Capture the cell that displays the provided text and extract its [X, Y] central coordinate. 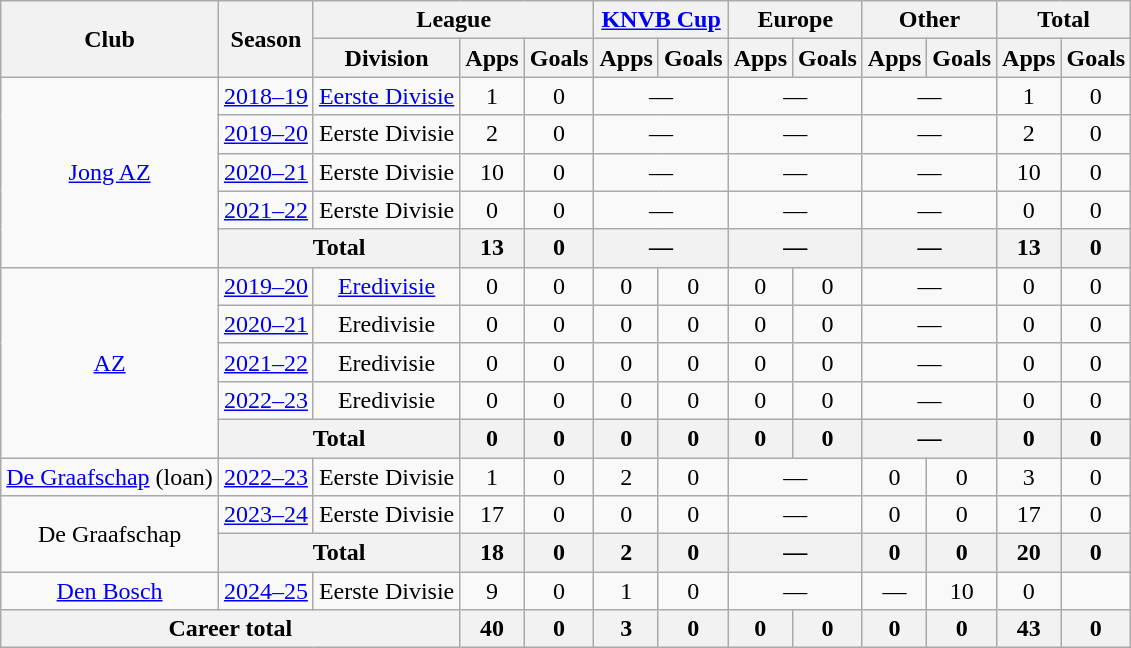
Other [929, 20]
Jong AZ [110, 172]
20 [1029, 553]
Club [110, 39]
2018–19 [266, 96]
De Graafschap [110, 534]
AZ [110, 362]
Division [386, 58]
KNVB Cup [661, 20]
Career total [230, 629]
Europe [795, 20]
League [454, 20]
43 [1029, 629]
Season [266, 39]
9 [492, 591]
De Graafschap (loan) [110, 477]
18 [492, 553]
2024–25 [266, 591]
40 [492, 629]
Den Bosch [110, 591]
2023–24 [266, 515]
